For the text-containing cell, return its midpoint in [X, Y] coordinate format. 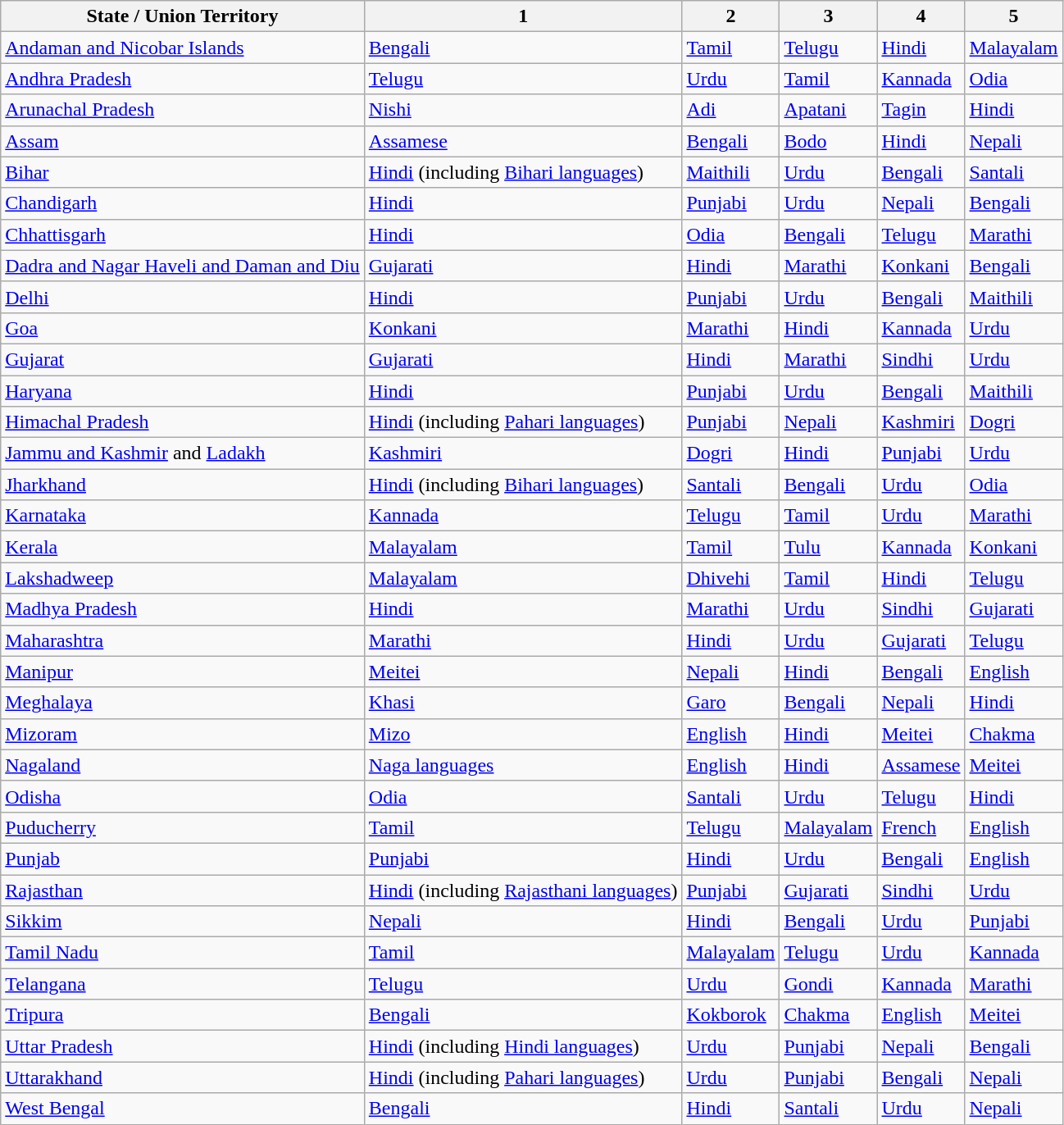
Dhivehi [731, 578]
Dadra and Nagar Haveli and Daman and Diu [183, 266]
Madhya Pradesh [183, 609]
Gondi [828, 984]
4 [921, 16]
Maharashtra [183, 640]
Chandigarh [183, 203]
Telangana [183, 984]
Hindi (including Hindi languages) [523, 1046]
Mizo [523, 734]
Bihar [183, 172]
Khasi [523, 703]
Himachal Pradesh [183, 422]
French [921, 827]
Adi [731, 110]
Haryana [183, 391]
1 [523, 16]
Kerala [183, 547]
Tripura [183, 1015]
Tulu [828, 547]
Garo [731, 703]
Assam [183, 141]
3 [828, 16]
Naga languages [523, 765]
Jammu and Kashmir and Ladakh [183, 453]
Arunachal Pradesh [183, 110]
Nishi [523, 110]
Delhi [183, 297]
Jharkhand [183, 485]
Karnataka [183, 516]
Nagaland [183, 765]
Sikkim [183, 922]
Chhattisgarh [183, 235]
5 [1013, 16]
Meghalaya [183, 703]
Apatani [828, 110]
Punjab [183, 859]
Hindi (including Rajasthani languages) [523, 890]
Andhra Pradesh [183, 79]
Tamil Nadu [183, 953]
Gujarat [183, 359]
Mizoram [183, 734]
State / Union Territory [183, 16]
Uttarakhand [183, 1077]
2 [731, 16]
Andaman and Nicobar Islands [183, 48]
Uttar Pradesh [183, 1046]
Goa [183, 328]
Rajasthan [183, 890]
West Bengal [183, 1109]
Puducherry [183, 827]
Lakshadweep [183, 578]
Manipur [183, 672]
Odisha [183, 796]
Tagin [921, 110]
Bodo [828, 141]
Kokborok [731, 1015]
